Find where the given text appears and provide that cell's center as (X, Y) coordinate. 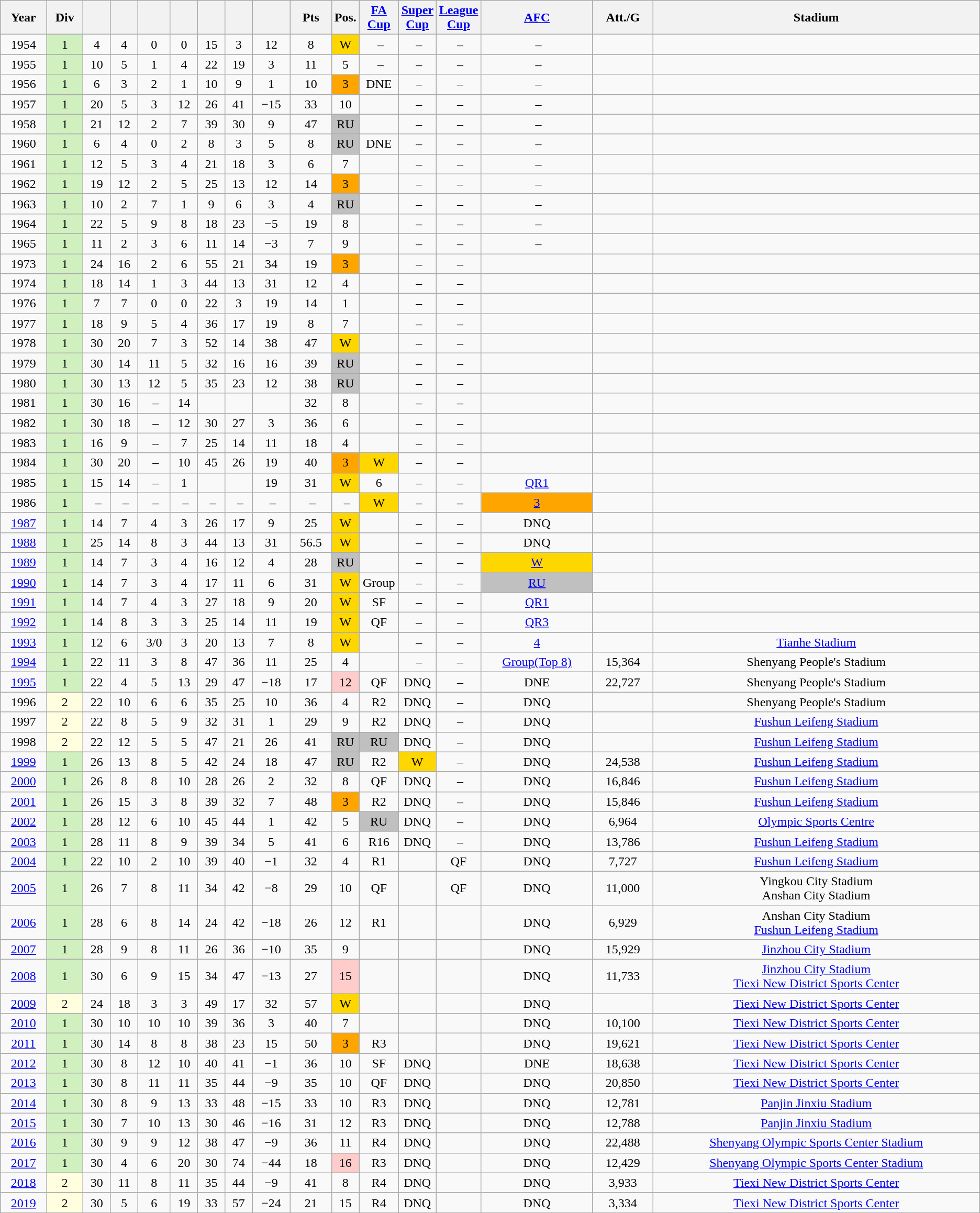
League Cup (459, 18)
Anshan City StadiumFushun Leifeng Stadium (816, 922)
−3 (271, 243)
74 (239, 1163)
1977 (24, 324)
Group (379, 583)
R16 (379, 841)
1973 (24, 263)
1981 (24, 403)
Group(Top 8) (537, 662)
15,929 (623, 950)
2013 (24, 1083)
1994 (24, 662)
1957 (24, 104)
46 (239, 1123)
10,100 (623, 1023)
1995 (24, 682)
6,964 (623, 821)
−8 (271, 888)
3,334 (623, 1203)
3/0 (154, 642)
1976 (24, 304)
12,781 (623, 1103)
Div (65, 18)
1997 (24, 722)
1955 (24, 64)
1964 (24, 224)
Pts (311, 18)
2010 (24, 1023)
1985 (24, 483)
1960 (24, 144)
16,846 (623, 782)
1996 (24, 702)
Yingkou City StadiumAnshan City Stadium (816, 888)
1965 (24, 243)
50 (311, 1043)
Year (24, 18)
1989 (24, 562)
1980 (24, 383)
18,638 (623, 1063)
Stadium (816, 18)
1999 (24, 762)
2002 (24, 821)
−13 (271, 977)
Jinzhou City Stadium (816, 950)
QR3 (537, 622)
2019 (24, 1203)
12,788 (623, 1123)
1998 (24, 742)
1983 (24, 443)
Pos. (346, 18)
11,000 (623, 888)
2003 (24, 841)
Jinzhou City StadiumTiexi New District Sports Center (816, 977)
1992 (24, 622)
3,933 (623, 1183)
1963 (24, 204)
2000 (24, 782)
49 (211, 1004)
Olympic Sports Centre (816, 821)
2015 (24, 1123)
−24 (271, 1203)
1961 (24, 164)
52 (211, 343)
56.5 (311, 542)
1984 (24, 463)
2007 (24, 950)
2001 (24, 802)
2014 (24, 1103)
24,538 (623, 762)
2008 (24, 977)
1993 (24, 642)
−16 (271, 1123)
1982 (24, 423)
2006 (24, 922)
20,850 (623, 1083)
15,846 (623, 802)
Super Cup (417, 18)
2017 (24, 1163)
−10 (271, 950)
AFC (537, 18)
−44 (271, 1163)
2016 (24, 1143)
1988 (24, 542)
2012 (24, 1063)
1956 (24, 84)
2005 (24, 888)
1979 (24, 363)
22,488 (623, 1143)
11,733 (623, 977)
2018 (24, 1183)
2009 (24, 1004)
19,621 (623, 1043)
1954 (24, 44)
1958 (24, 124)
22,727 (623, 682)
−5 (271, 224)
1986 (24, 503)
Tianhe Stadium (816, 642)
13,786 (623, 841)
7,727 (623, 861)
15,364 (623, 662)
2011 (24, 1043)
6,929 (623, 922)
2004 (24, 861)
55 (211, 263)
FA Cup (379, 18)
12,429 (623, 1163)
1987 (24, 522)
1990 (24, 583)
1974 (24, 284)
1978 (24, 343)
Att./G (623, 18)
1991 (24, 603)
1962 (24, 184)
